Capture the cell that displays the provided text and extract its (X, Y) central coordinate. 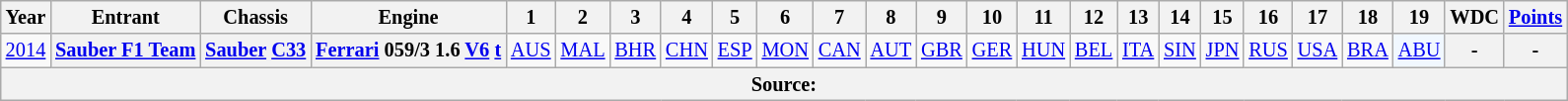
5 (736, 17)
HUN (1043, 50)
6 (785, 17)
ABU (1420, 50)
GER (992, 50)
14 (1179, 17)
Points (1535, 17)
12 (1094, 17)
MON (785, 50)
GBR (942, 50)
11 (1043, 17)
19 (1420, 17)
BEL (1094, 50)
AUT (891, 50)
BHR (635, 50)
7 (840, 17)
4 (686, 17)
Engine (408, 17)
8 (891, 17)
WDC (1474, 17)
13 (1138, 17)
1 (531, 17)
Year (26, 17)
SIN (1179, 50)
Chassis (255, 17)
10 (992, 17)
17 (1318, 17)
ESP (736, 50)
Sauber C33 (255, 50)
BRA (1368, 50)
CAN (840, 50)
15 (1223, 17)
CHN (686, 50)
Entrant (125, 17)
AUS (531, 50)
3 (635, 17)
2014 (26, 50)
Ferrari 059/3 1.6 V6 t (408, 50)
RUS (1268, 50)
Sauber F1 Team (125, 50)
9 (942, 17)
USA (1318, 50)
16 (1268, 17)
MAL (582, 50)
18 (1368, 17)
JPN (1223, 50)
Source: (784, 84)
ITA (1138, 50)
2 (582, 17)
